Return (X, Y) of the center of cell containing provided text 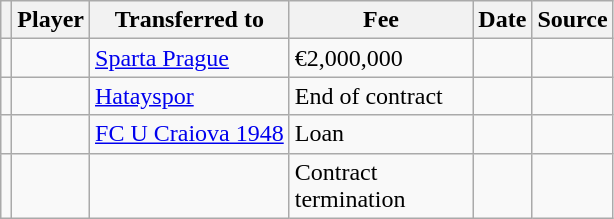
FC U Craiova 1948 (190, 134)
Contract termination (381, 186)
Transferred to (190, 20)
€2,000,000 (381, 58)
Fee (381, 20)
Hatayspor (190, 96)
End of contract (381, 96)
Player (51, 20)
Loan (381, 134)
Sparta Prague (190, 58)
Date (502, 20)
Source (572, 20)
